From the cell containing the given text, extract its center point as [x, y] coordinate. 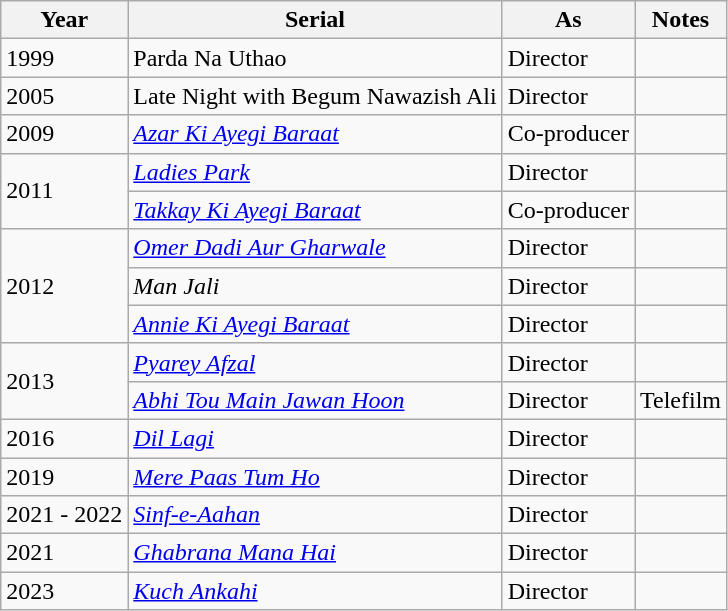
Omer Dadi Aur Gharwale [315, 248]
Notes [680, 20]
Kuch Ankahi [315, 591]
Telefilm [680, 400]
2016 [64, 438]
Mere Paas Tum Ho [315, 477]
2005 [64, 96]
2011 [64, 191]
Parda Na Uthao [315, 58]
2021 - 2022 [64, 515]
Ghabrana Mana Hai [315, 553]
Azar Ki Ayegi Baraat [315, 134]
2013 [64, 381]
1999 [64, 58]
Ladies Park [315, 172]
Sinf-e-Aahan [315, 515]
Takkay Ki Ayegi Baraat [315, 210]
Annie Ki Ayegi Baraat [315, 324]
2021 [64, 553]
Abhi Tou Main Jawan Hoon [315, 400]
2019 [64, 477]
As [568, 20]
Year [64, 20]
Serial [315, 20]
2012 [64, 286]
Pyarey Afzal [315, 362]
2023 [64, 591]
2009 [64, 134]
Man Jali [315, 286]
Dil Lagi [315, 438]
Late Night with Begum Nawazish Ali [315, 96]
